Capture the cell that displays the provided text and extract its (X, Y) central coordinate. 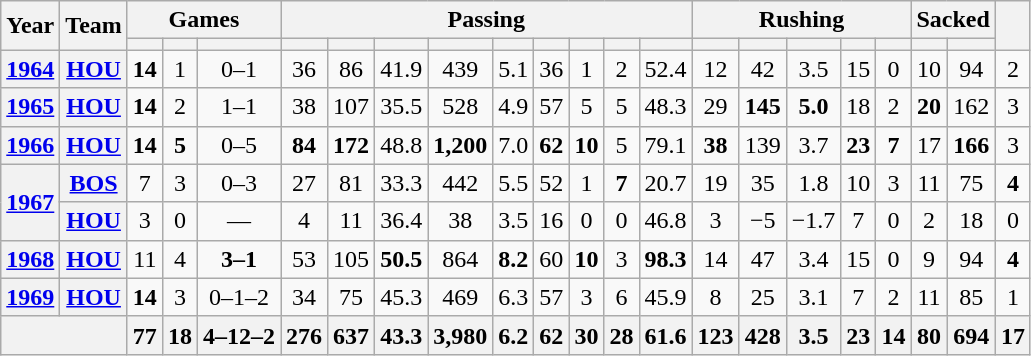
428 (762, 335)
−5 (762, 221)
46.8 (666, 221)
45.9 (666, 297)
12 (716, 69)
276 (304, 335)
0–1 (238, 69)
172 (352, 145)
45.3 (402, 297)
5.1 (514, 69)
47 (762, 259)
29 (716, 107)
5.0 (814, 107)
Team (94, 26)
1968 (30, 259)
3.1 (814, 297)
3.7 (814, 145)
439 (460, 69)
50.5 (402, 259)
35 (762, 183)
53 (304, 259)
30 (586, 335)
6.2 (514, 335)
528 (460, 107)
80 (929, 335)
16 (552, 221)
28 (622, 335)
20 (929, 107)
107 (352, 107)
9 (929, 259)
7.0 (514, 145)
6.3 (514, 297)
48.3 (666, 107)
25 (762, 297)
469 (460, 297)
BOS (94, 183)
3,980 (460, 335)
81 (352, 183)
35.5 (402, 107)
1966 (30, 145)
1967 (30, 202)
79.1 (666, 145)
442 (460, 183)
4–12–2 (238, 335)
19 (716, 183)
1–1 (238, 107)
1969 (30, 297)
0–1–2 (238, 297)
166 (971, 145)
52 (552, 183)
5.5 (514, 183)
1965 (30, 107)
694 (971, 335)
1,200 (460, 145)
52.4 (666, 69)
48.8 (402, 145)
33.3 (402, 183)
−1.7 (814, 221)
123 (716, 335)
77 (144, 335)
8.2 (514, 259)
85 (971, 297)
105 (352, 259)
Games (204, 20)
3.4 (814, 259)
27 (304, 183)
145 (762, 107)
43.3 (402, 335)
3–1 (238, 259)
42 (762, 69)
Rushing (802, 20)
Sacked (953, 20)
162 (971, 107)
41.9 (402, 69)
6 (622, 297)
— (238, 221)
36.4 (402, 221)
Passing (487, 20)
139 (762, 145)
864 (460, 259)
637 (352, 335)
20.7 (666, 183)
0–5 (238, 145)
98.3 (666, 259)
34 (304, 297)
Year (30, 26)
61.6 (666, 335)
0–3 (238, 183)
86 (352, 69)
84 (304, 145)
4.9 (514, 107)
1964 (30, 69)
60 (552, 259)
8 (716, 297)
1.8 (814, 183)
